Return (x, y) of the center of cell containing provided text 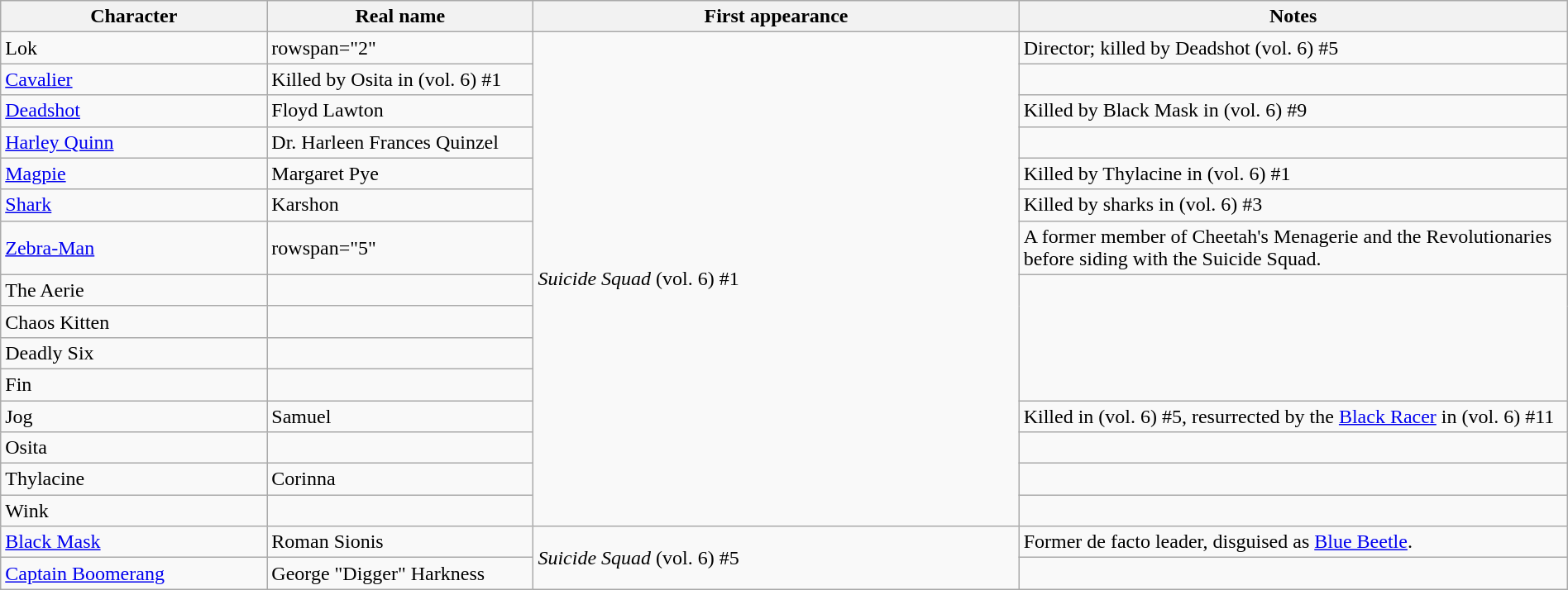
Chaos Kitten (134, 321)
Director; killed by Deadshot (vol. 6) #5 (1293, 48)
Margaret Pye (400, 174)
Real name (400, 17)
Samuel (400, 416)
Killed by Black Mask in (vol. 6) #9 (1293, 111)
rowspan="2" (400, 48)
rowspan="5" (400, 248)
Notes (1293, 17)
Karshon (400, 205)
George "Digger" Harkness (400, 573)
Wink (134, 511)
Jog (134, 416)
Deadshot (134, 111)
Former de facto leader, disguised as Blue Beetle. (1293, 542)
Suicide Squad (vol. 6) #1 (776, 279)
Lok (134, 48)
First appearance (776, 17)
Corinna (400, 479)
Osita (134, 448)
A former member of Cheetah's Menagerie and the Revolutionaries before siding with the Suicide Squad. (1293, 248)
Harley Quinn (134, 142)
Dr. Harleen Frances Quinzel (400, 142)
Roman Sionis (400, 542)
Captain Boomerang (134, 573)
Magpie (134, 174)
Thylacine (134, 479)
Shark (134, 205)
Fin (134, 384)
Zebra-Man (134, 248)
Character (134, 17)
Floyd Lawton (400, 111)
Killed by Osita in (vol. 6) #1 (400, 79)
Killed by sharks in (vol. 6) #3 (1293, 205)
Killed in (vol. 6) #5, resurrected by the Black Racer in (vol. 6) #11 (1293, 416)
Deadly Six (134, 353)
Killed by Thylacine in (vol. 6) #1 (1293, 174)
Cavalier (134, 79)
The Aerie (134, 290)
Suicide Squad (vol. 6) #5 (776, 558)
Black Mask (134, 542)
